Scan for the cell matching the given text and deliver its [X, Y] coordinate at center. 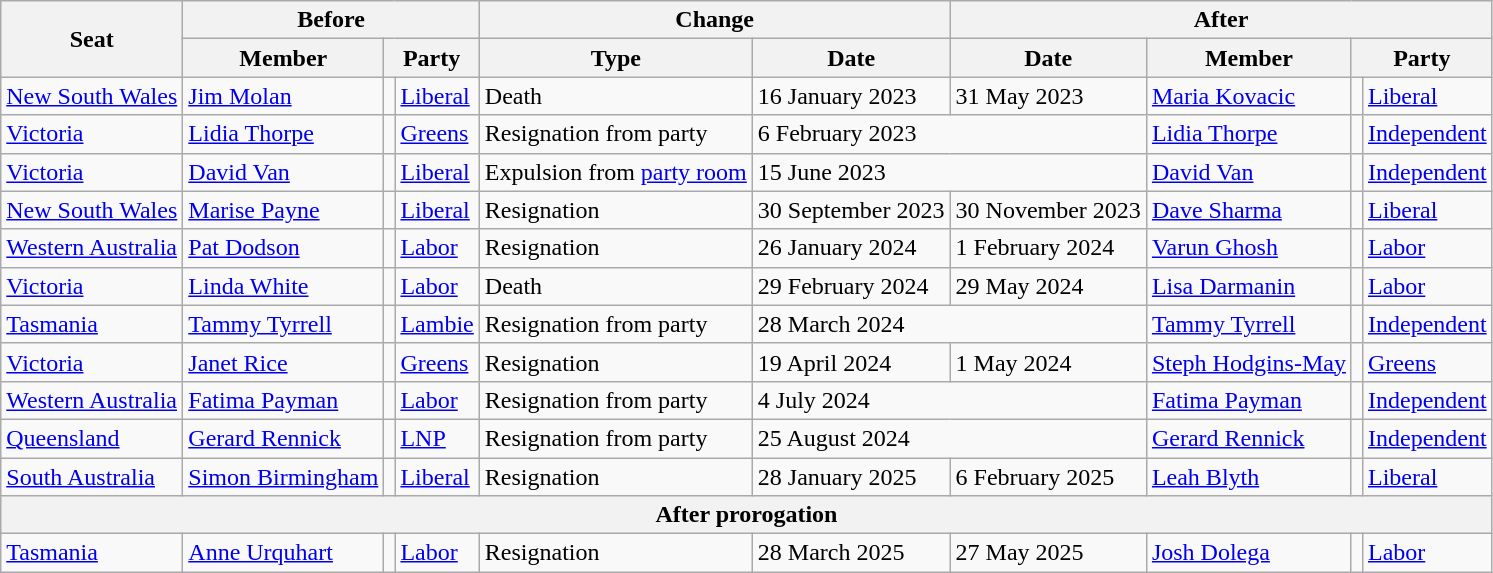
South Australia [92, 477]
Linda White [284, 286]
Jim Molan [284, 96]
Change [714, 20]
Pat Dodson [284, 248]
31 May 2023 [1048, 96]
Varun Ghosh [1248, 248]
30 November 2023 [1048, 210]
28 March 2024 [949, 324]
Lisa Darmanin [1248, 286]
Dave Sharma [1248, 210]
Before [332, 20]
Anne Urquhart [284, 553]
Maria Kovacic [1248, 96]
Simon Birmingham [284, 477]
29 February 2024 [851, 286]
30 September 2023 [851, 210]
Seat [92, 39]
Lambie [437, 324]
16 January 2023 [851, 96]
27 May 2025 [1048, 553]
After [1221, 20]
15 June 2023 [949, 172]
28 March 2025 [851, 553]
Josh Dolega [1248, 553]
LNP [437, 438]
6 February 2025 [1048, 477]
Leah Blyth [1248, 477]
After prorogation [746, 515]
19 April 2024 [851, 362]
4 July 2024 [949, 400]
29 May 2024 [1048, 286]
25 August 2024 [949, 438]
26 January 2024 [851, 248]
28 January 2025 [851, 477]
Steph Hodgins-May [1248, 362]
6 February 2023 [949, 134]
Marise Payne [284, 210]
1 May 2024 [1048, 362]
Type [616, 58]
1 February 2024 [1048, 248]
Expulsion from party room [616, 172]
Janet Rice [284, 362]
Queensland [92, 438]
